Extract the [x, y] coordinate from the center of the cell holding the provided text.  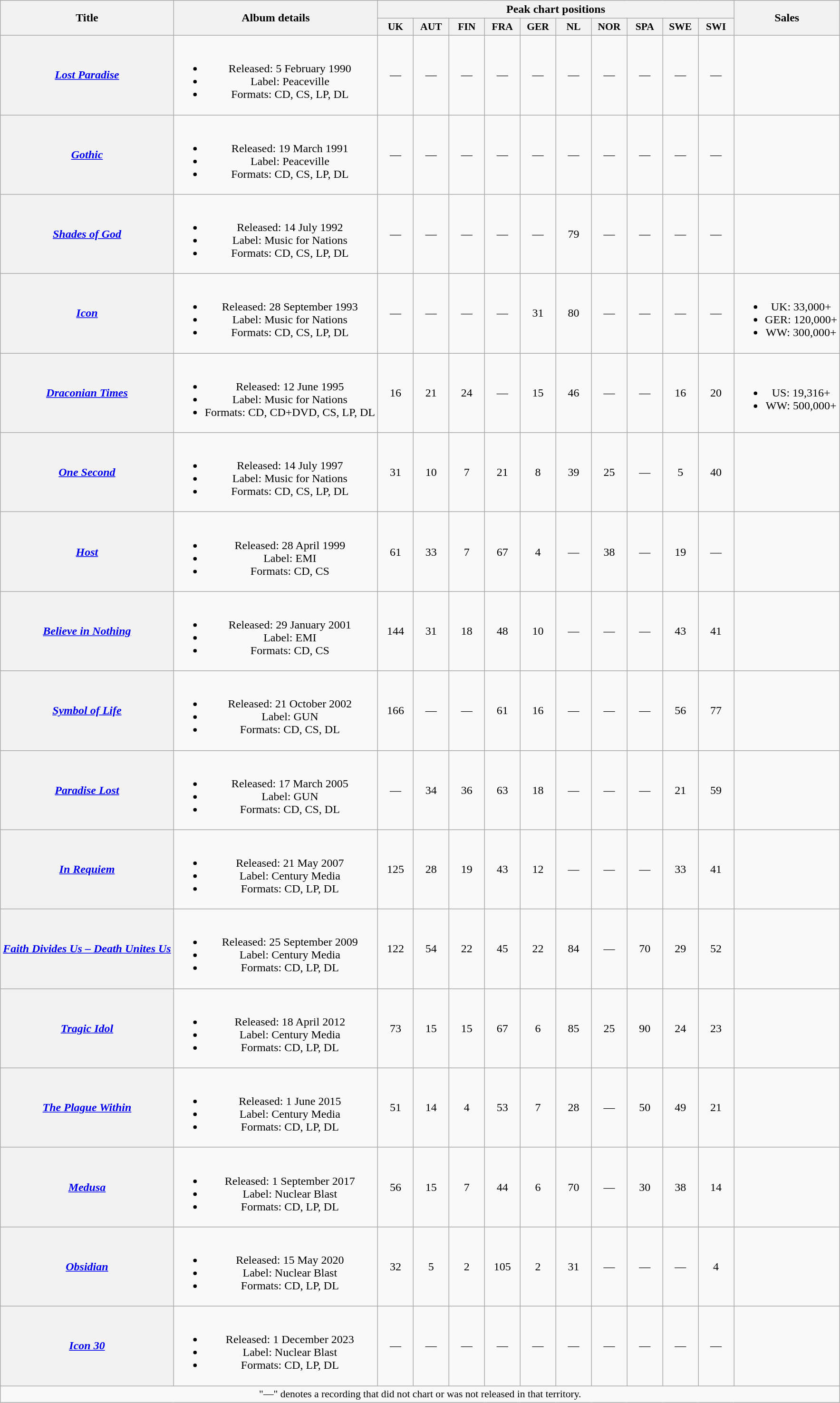
Shades of God [87, 234]
Believe in Nothing [87, 631]
Obsidian [87, 1267]
Faith Divides Us – Death Unites Us [87, 949]
Released: 1 June 2015Label: Century MediaFormats: CD, LP, DL [276, 1108]
Symbol of Life [87, 710]
Icon [87, 314]
23 [716, 1028]
36 [467, 790]
Released: 25 September 2009Label: Century MediaFormats: CD, LP, DL [276, 949]
FRA [502, 27]
Released: 21 May 2007Label: Century MediaFormats: CD, LP, DL [276, 869]
Released: 1 September 2017Label: Nuclear BlastFormats: CD, LP, DL [276, 1187]
Released: 29 January 2001Label: EMIFormats: CD, CS [276, 631]
Album details [276, 18]
34 [431, 790]
Icon 30 [87, 1345]
GER [538, 27]
122 [396, 949]
In Requiem [87, 869]
Draconian Times [87, 393]
FIN [467, 27]
Released: 19 March 1991Label: PeacevilleFormats: CD, CS, LP, DL [276, 155]
45 [502, 949]
30 [645, 1187]
54 [431, 949]
Released: 15 May 2020Label: Nuclear BlastFormats: CD, LP, DL [276, 1267]
63 [502, 790]
46 [573, 393]
50 [645, 1108]
105 [502, 1267]
73 [396, 1028]
80 [573, 314]
"—" denotes a recording that did not chart or was not released in that territory. [420, 1394]
Host [87, 552]
84 [573, 949]
SPA [645, 27]
Released: 17 March 2005Label: GUNFormats: CD, CS, DL [276, 790]
Released: 5 February 1990Label: PeacevilleFormats: CD, CS, LP, DL [276, 75]
44 [502, 1187]
39 [573, 473]
Released: 14 July 1997Label: Music for NationsFormats: CD, CS, LP, DL [276, 473]
Lost Paradise [87, 75]
Medusa [87, 1187]
The Plague Within [87, 1108]
59 [716, 790]
166 [396, 710]
79 [573, 234]
Sales [787, 18]
Paradise Lost [87, 790]
UK: 33,000+GER: 120,000+WW: 300,000+ [787, 314]
Released: 28 September 1993Label: Music for NationsFormats: CD, CS, LP, DL [276, 314]
One Second [87, 473]
53 [502, 1108]
Released: 21 October 2002Label: GUNFormats: CD, CS, DL [276, 710]
51 [396, 1108]
49 [681, 1108]
Released: 18 April 2012Label: Century MediaFormats: CD, LP, DL [276, 1028]
144 [396, 631]
US: 19,316+WW: 500,000+ [787, 393]
Released: 14 July 1992Label: Music for NationsFormats: CD, CS, LP, DL [276, 234]
90 [645, 1028]
52 [716, 949]
Released: 28 April 1999Label: EMIFormats: CD, CS [276, 552]
Title [87, 18]
UK [396, 27]
AUT [431, 27]
SWI [716, 27]
NOR [609, 27]
Peak chart positions [555, 10]
Released: 1 December 2023Label: Nuclear BlastFormats: CD, LP, DL [276, 1345]
Tragic Idol [87, 1028]
125 [396, 869]
77 [716, 710]
85 [573, 1028]
29 [681, 949]
20 [716, 393]
Released: 12 June 1995Label: Music for NationsFormats: CD, CD+DVD, CS, LP, DL [276, 393]
SWE [681, 27]
8 [538, 473]
12 [538, 869]
32 [396, 1267]
48 [502, 631]
NL [573, 27]
40 [716, 473]
Gothic [87, 155]
